Identify which cell holds the provided text, then report its [x, y] central coordinate. 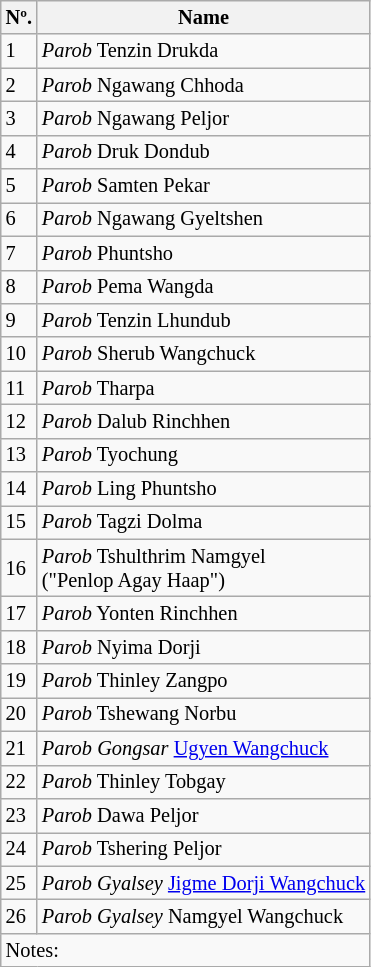
16 [19, 568]
15 [19, 522]
23 [19, 815]
Parob Tenzin Lhundub [204, 320]
Parob Phuntsho [204, 253]
Parob Dawa Peljor [204, 815]
Name [204, 17]
Parob Tharpa [204, 388]
Parob Thinley Tobgay [204, 782]
25 [19, 883]
4 [19, 152]
11 [19, 388]
Parob Ngawang Gyeltshen [204, 219]
13 [19, 455]
21 [19, 748]
Parob Ling Phuntsho [204, 489]
9 [19, 320]
Parob Tshewang Norbu [204, 714]
Parob Nyima Dorji [204, 647]
17 [19, 613]
22 [19, 782]
Parob Pema Wangda [204, 287]
Notes: [186, 950]
Parob Tagzi Dolma [204, 522]
Parob Ngawang Peljor [204, 118]
Parob Druk Dondub [204, 152]
Parob Tenzin Drukda [204, 51]
Parob Tshulthrim Namgyel("Penlop Agay Haap") [204, 568]
7 [19, 253]
12 [19, 421]
Parob Gyalsey Namgyel Wangchuck [204, 916]
Parob Tshering Peljor [204, 849]
14 [19, 489]
Parob Ngawang Chhoda [204, 85]
Parob Tyochung [204, 455]
26 [19, 916]
Parob Thinley Zangpo [204, 681]
19 [19, 681]
Parob Gyalsey Jigme Dorji Wangchuck [204, 883]
Nº. [19, 17]
Parob Samten Pekar [204, 186]
Parob Gongsar Ugyen Wangchuck [204, 748]
3 [19, 118]
6 [19, 219]
24 [19, 849]
1 [19, 51]
10 [19, 354]
18 [19, 647]
8 [19, 287]
Parob Dalub Rinchhen [204, 421]
2 [19, 85]
20 [19, 714]
5 [19, 186]
Parob Yonten Rinchhen [204, 613]
Parob Sherub Wangchuck [204, 354]
